Extract the [X, Y] coordinate from the center of the cell holding the provided text.  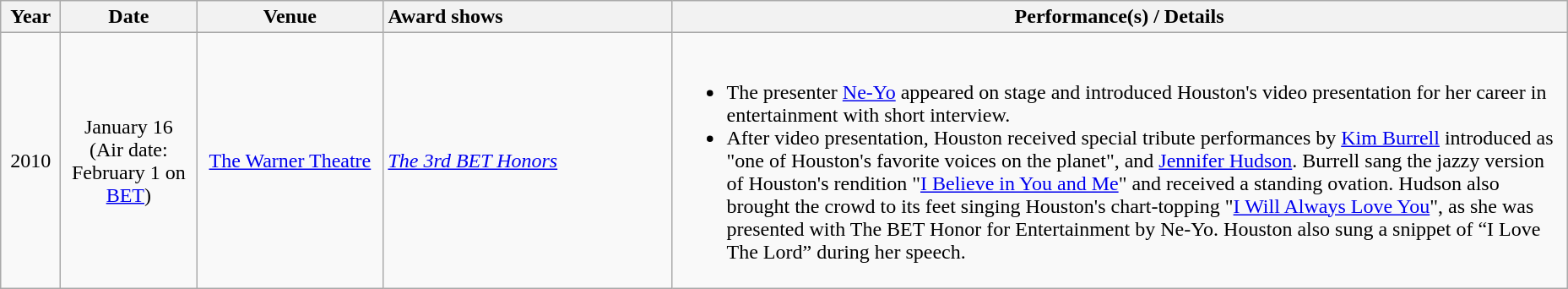
2010 [30, 161]
Date [128, 17]
The Warner Theatre [290, 161]
Venue [290, 17]
Year [30, 17]
Award shows [527, 17]
Performance(s) / Details [1120, 17]
The 3rd BET Honors [527, 161]
January 16 (Air date: February 1 on BET) [128, 161]
